Capture the cell that displays the provided text and extract its [X, Y] central coordinate. 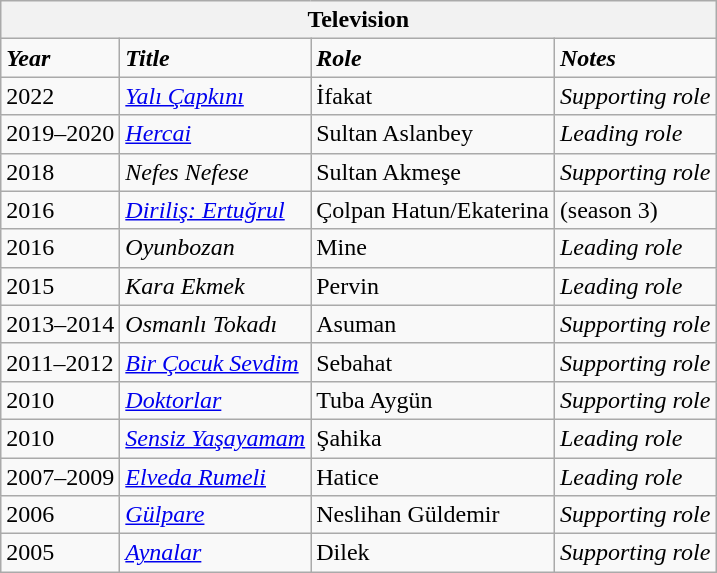
Gülpare [216, 515]
2022 [60, 96]
Çolpan Hatun/Ekaterina [433, 210]
Sensiz Yaşayamam [216, 438]
Aynalar [216, 553]
Kara Ekmek [216, 286]
Hatice [433, 477]
Yalı Çapkını [216, 96]
Dilek [433, 553]
İfakat [433, 96]
Year [60, 58]
Diriliş: Ertuğrul [216, 210]
Sultan Aslanbey [433, 134]
Nefes Nefese [216, 172]
Title [216, 58]
2006 [60, 515]
Osmanlı Tokadı [216, 324]
Elveda Rumeli [216, 477]
2013–2014 [60, 324]
Hercai [216, 134]
2019–2020 [60, 134]
Sultan Akmeşe [433, 172]
Doktorlar [216, 400]
2007–2009 [60, 477]
2011–2012 [60, 362]
Neslihan Güldemir [433, 515]
2018 [60, 172]
Şahika [433, 438]
(season 3) [635, 210]
Asuman [433, 324]
Television [358, 20]
2015 [60, 286]
Bir Çocuk Sevdim [216, 362]
Pervin [433, 286]
2005 [60, 553]
Role [433, 58]
Oyunbozan [216, 248]
Sebahat [433, 362]
Tuba Aygün [433, 400]
Notes [635, 58]
Mine [433, 248]
